Scan for the cell matching the given text and deliver its [x, y] coordinate at center. 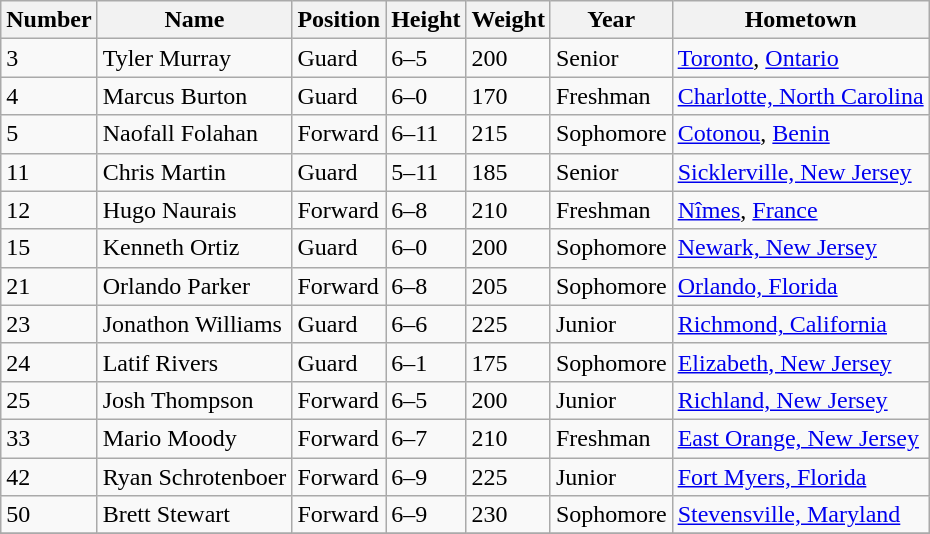
Nîmes, France [800, 210]
Height [426, 20]
Elizabeth, New Jersey [800, 362]
3 [49, 58]
4 [49, 96]
175 [508, 362]
Chris Martin [194, 172]
24 [49, 362]
50 [49, 515]
185 [508, 172]
Orlando, Florida [800, 286]
215 [508, 134]
230 [508, 515]
Kenneth Ortiz [194, 248]
25 [49, 400]
21 [49, 286]
Richmond, California [800, 324]
11 [49, 172]
Richland, New Jersey [800, 400]
Fort Myers, Florida [800, 477]
Brett Stewart [194, 515]
Charlotte, North Carolina [800, 96]
Orlando Parker [194, 286]
Number [49, 20]
33 [49, 438]
Toronto, Ontario [800, 58]
Jonathon Williams [194, 324]
5 [49, 134]
Year [611, 20]
42 [49, 477]
6–11 [426, 134]
Name [194, 20]
15 [49, 248]
5–11 [426, 172]
Mario Moody [194, 438]
Sicklerville, New Jersey [800, 172]
Josh Thompson [194, 400]
6–7 [426, 438]
Hometown [800, 20]
12 [49, 210]
Tyler Murray [194, 58]
Naofall Folahan [194, 134]
Newark, New Jersey [800, 248]
23 [49, 324]
6–6 [426, 324]
Position [339, 20]
Stevensville, Maryland [800, 515]
6–1 [426, 362]
Ryan Schrotenboer [194, 477]
Cotonou, Benin [800, 134]
East Orange, New Jersey [800, 438]
Marcus Burton [194, 96]
205 [508, 286]
170 [508, 96]
Latif Rivers [194, 362]
Hugo Naurais [194, 210]
Weight [508, 20]
